Scan for the cell matching the given text and deliver its [X, Y] coordinate at center. 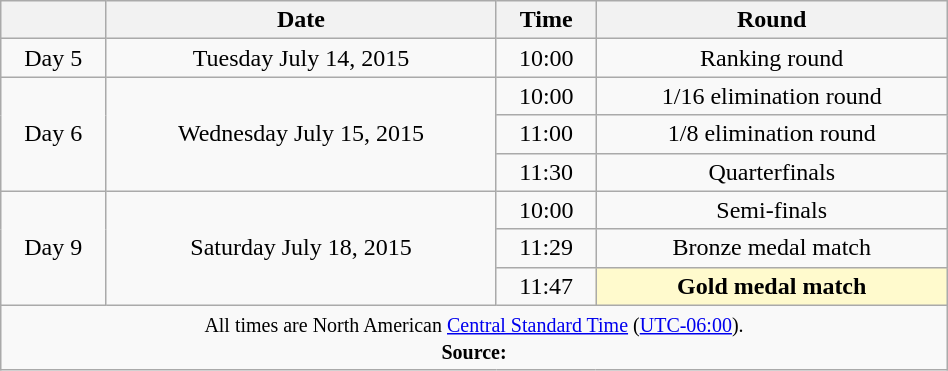
Wednesday July 15, 2015 [302, 134]
Day 6 [54, 134]
Semi-finals [772, 210]
Date [302, 20]
11:30 [546, 172]
Day 9 [54, 248]
Time [546, 20]
1/8 elimination round [772, 134]
1/16 elimination round [772, 96]
Quarterfinals [772, 172]
11:29 [546, 248]
11:00 [546, 134]
Day 5 [54, 58]
All times are North American Central Standard Time (UTC-06:00). Source: [474, 338]
Tuesday July 14, 2015 [302, 58]
11:47 [546, 286]
Round [772, 20]
Ranking round [772, 58]
Bronze medal match [772, 248]
Gold medal match [772, 286]
Saturday July 18, 2015 [302, 248]
